Output the [x, y] coordinate of the center of the cell containing the given text.  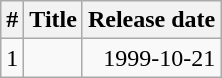
Title [54, 20]
1999-10-21 [151, 58]
1 [12, 58]
Release date [151, 20]
# [12, 20]
